Capture the cell that displays the provided text and extract its (X, Y) central coordinate. 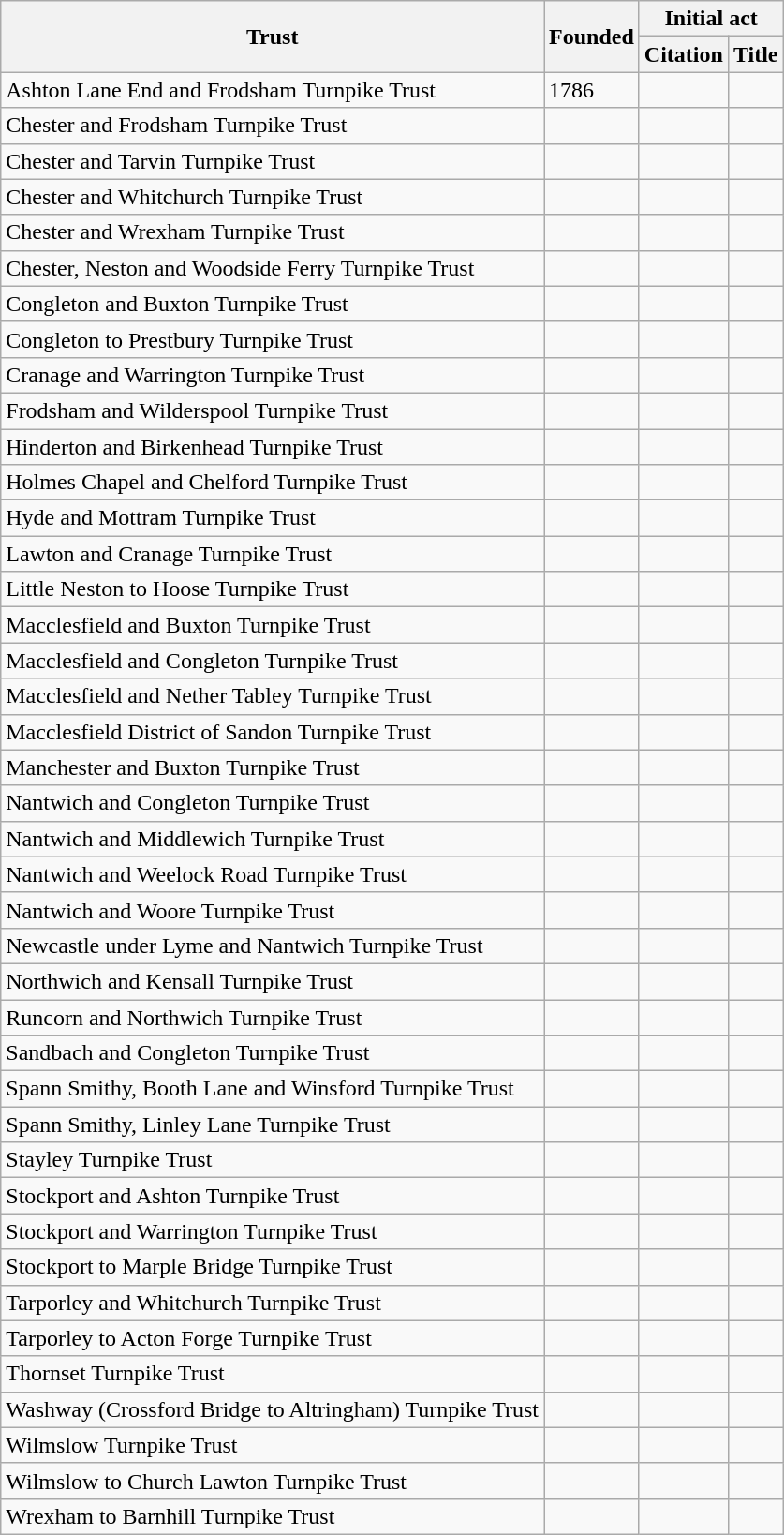
Nantwich and Woore Turnpike Trust (273, 910)
Holmes Chapel and Chelford Turnpike Trust (273, 483)
Hinderton and Birkenhead Turnpike Trust (273, 447)
Spann Smithy, Linley Lane Turnpike Trust (273, 1125)
Newcastle under Lyme and Nantwich Turnpike Trust (273, 946)
Stockport and Ashton Turnpike Trust (273, 1196)
Nantwich and Weelock Road Turnpike Trust (273, 874)
Congleton and Buxton Turnpike Trust (273, 304)
Tarporley and Whitchurch Turnpike Trust (273, 1303)
Ashton Lane End and Frodsham Turnpike Trust (273, 90)
Lawton and Cranage Turnpike Trust (273, 554)
Thornset Turnpike Trust (273, 1374)
Chester and Tarvin Turnpike Trust (273, 161)
Stayley Turnpike Trust (273, 1160)
Congleton to Prestbury Turnpike Trust (273, 339)
Little Neston to Hoose Turnpike Trust (273, 589)
Washway (Crossford Bridge to Altringham) Turnpike Trust (273, 1409)
Citation (684, 54)
Hyde and Mottram Turnpike Trust (273, 518)
Cranage and Warrington Turnpike Trust (273, 375)
Nantwich and Middlewich Turnpike Trust (273, 839)
Stockport and Warrington Turnpike Trust (273, 1231)
Spann Smithy, Booth Lane and Winsford Turnpike Trust (273, 1089)
Initial act (711, 19)
Macclesfield and Buxton Turnpike Trust (273, 625)
Wilmslow to Church Lawton Turnpike Trust (273, 1481)
Wrexham to Barnhill Turnpike Trust (273, 1516)
Macclesfield and Congleton Turnpike Trust (273, 661)
Wilmslow Turnpike Trust (273, 1445)
Chester and Whitchurch Turnpike Trust (273, 197)
1786 (592, 90)
Nantwich and Congleton Turnpike Trust (273, 803)
Stockport to Marple Bridge Turnpike Trust (273, 1267)
Chester and Wrexham Turnpike Trust (273, 232)
Runcorn and Northwich Turnpike Trust (273, 1017)
Chester, Neston and Woodside Ferry Turnpike Trust (273, 268)
Northwich and Kensall Turnpike Trust (273, 981)
Chester and Frodsham Turnpike Trust (273, 126)
Title (755, 54)
Sandbach and Congleton Turnpike Trust (273, 1053)
Manchester and Buxton Turnpike Trust (273, 767)
Macclesfield and Nether Tabley Turnpike Trust (273, 696)
Trust (273, 37)
Tarporley to Acton Forge Turnpike Trust (273, 1338)
Founded (592, 37)
Frodsham and Wilderspool Turnpike Trust (273, 410)
Macclesfield District of Sandon Turnpike Trust (273, 732)
